Return the [x, y] coordinate for the center point of the cell that contains the specified text.  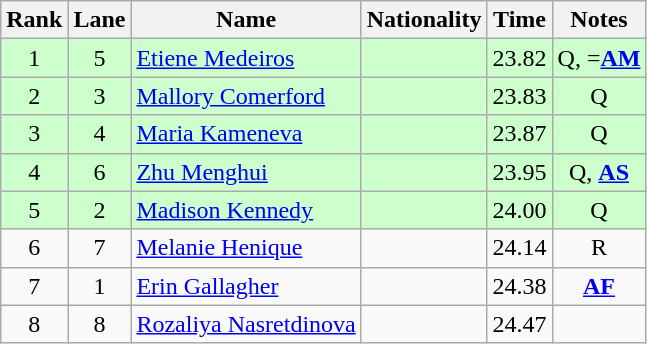
Melanie Henique [246, 248]
23.87 [520, 134]
23.82 [520, 58]
AF [599, 286]
24.47 [520, 324]
Q, =AM [599, 58]
Zhu Menghui [246, 172]
Mallory Comerford [246, 96]
Name [246, 20]
Q, AS [599, 172]
24.38 [520, 286]
23.83 [520, 96]
Rozaliya Nasretdinova [246, 324]
Etiene Medeiros [246, 58]
Lane [100, 20]
Notes [599, 20]
Nationality [424, 20]
Rank [34, 20]
24.14 [520, 248]
Erin Gallagher [246, 286]
Madison Kennedy [246, 210]
23.95 [520, 172]
Maria Kameneva [246, 134]
24.00 [520, 210]
Time [520, 20]
R [599, 248]
